For the text-containing cell, return its midpoint in [x, y] coordinate format. 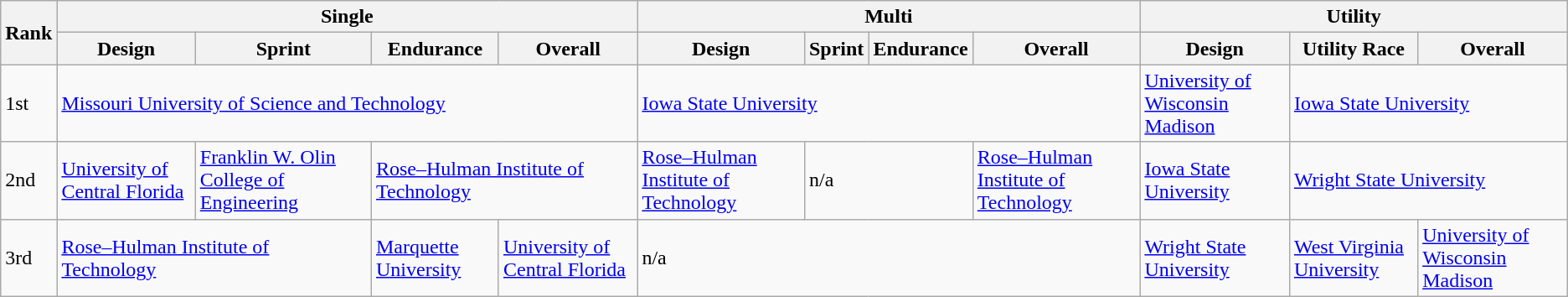
3rd [28, 258]
Missouri University of Science and Technology [347, 103]
1st [28, 103]
Single [347, 17]
Utility [1354, 17]
Utility Race [1354, 49]
Marquette University [435, 258]
West Virginia University [1354, 258]
Rank [28, 33]
Franklin W. Olin College of Engineering [283, 180]
Multi [889, 17]
2nd [28, 180]
